Find where the given text appears and provide that cell's center as [x, y] coordinate. 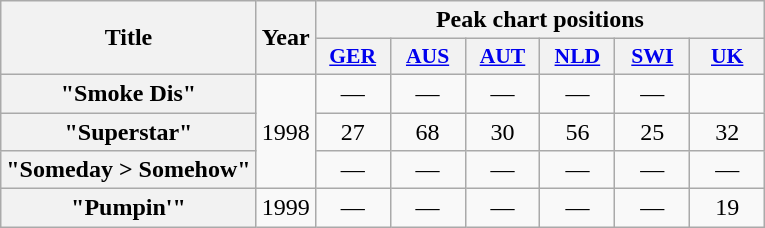
"Pumpin'" [128, 208]
SWI [652, 57]
Peak chart positions [540, 20]
1999 [286, 208]
GER [352, 57]
27 [352, 131]
32 [728, 131]
1998 [286, 131]
Title [128, 38]
25 [652, 131]
30 [502, 131]
UK [728, 57]
"Superstar" [128, 131]
"Someday > Somehow" [128, 170]
19 [728, 208]
Year [286, 38]
AUT [502, 57]
NLD [578, 57]
68 [428, 131]
"Smoke Dis" [128, 93]
56 [578, 131]
AUS [428, 57]
